Extract the (X, Y) coordinate from the center of the cell holding the provided text.  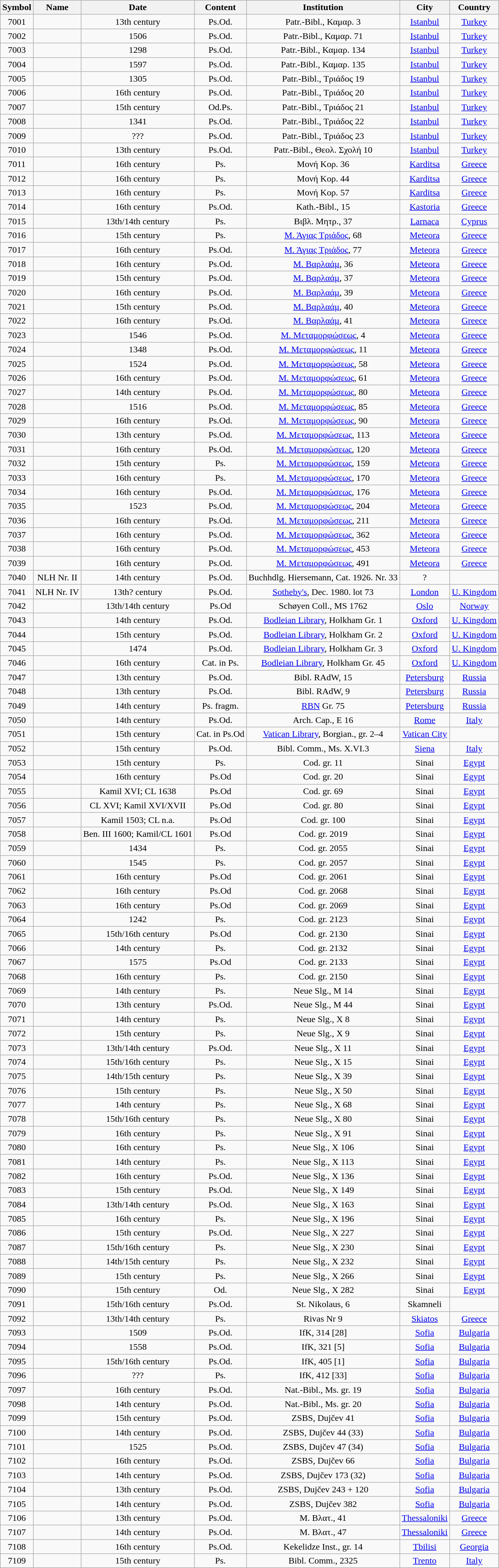
7046 (17, 663)
7060 (17, 862)
Neue Slg., X 68 (323, 1105)
Neue Slg., X 230 (323, 1247)
Schøyen Coll., MS 1762 (323, 606)
ZSBS, Dujčev 44 (33) (323, 1432)
7109 (17, 1561)
7105 (17, 1504)
Kath.-Bibl., 15 (323, 207)
7029 (17, 421)
1305 (138, 79)
7003 (17, 50)
7047 (17, 677)
7017 (17, 250)
Kastoria (425, 207)
Arch. Cap., E 16 (323, 720)
Patr.-Bibl., Καμαρ. 3 (323, 22)
Μ. Μεταμορφώσεως, 11 (323, 349)
7053 (17, 763)
7015 (17, 221)
? (425, 577)
Μ. Μεταμορφώσεως, 90 (323, 421)
7088 (17, 1261)
7004 (17, 64)
Bodleian Library, Holkham Gr. 2 (323, 635)
Μ. Βαρλαάμ, 39 (323, 292)
7008 (17, 121)
7061 (17, 877)
7097 (17, 1390)
Cod. gr. 2055 (323, 848)
Μ. Μεταμορφώσεως, 491 (323, 563)
7002 (17, 36)
Μ. Μεταμορφώσεως, 176 (323, 492)
Rivas Nr 9 (323, 1318)
Patr.-Bibl., Θεολ. Σχολή 10 (323, 150)
Neue Slg., M 14 (323, 991)
Vatican City (425, 734)
Country (474, 7)
7062 (17, 891)
7084 (17, 1204)
7033 (17, 478)
7036 (17, 520)
Neue Slg., X 227 (323, 1233)
Neue Slg., X 163 (323, 1204)
Nat.-Bibl., Ms. gr. 19 (323, 1390)
7012 (17, 179)
IfK, 412 [33] (323, 1376)
7037 (17, 535)
1525 (138, 1447)
Neue Slg., X 15 (323, 1062)
Norway (474, 606)
7092 (17, 1318)
Neue Slg., X 8 (323, 1019)
7077 (17, 1105)
7018 (17, 264)
Μονή Κορ. 44 (323, 179)
Bibl. Comm., 2325 (323, 1561)
7019 (17, 278)
NLH Nr. IV (57, 592)
7090 (17, 1290)
Cod. gr. 2132 (323, 948)
7009 (17, 136)
Neue Slg., X 149 (323, 1190)
7063 (17, 905)
Cod. gr. 2133 (323, 962)
Kamil 1503; CL n.a. (138, 820)
7082 (17, 1176)
7100 (17, 1432)
Patr.-Bibl., Καμαρ. 135 (323, 64)
ZSBS, Dujčev 41 (323, 1418)
London (425, 592)
Buchhdlg. Hiersemann, Cat. 1926. Nr. 33 (323, 577)
ZSBS, Dujčev 243 + 120 (323, 1489)
Cod. gr. 2068 (323, 891)
7022 (17, 321)
Larnaca (425, 221)
City (425, 7)
7104 (17, 1489)
Patr.-Bibl., Τριάδος 22 (323, 121)
Cat. in Ps. (221, 663)
7107 (17, 1532)
1506 (138, 36)
Neue Slg., X 196 (323, 1219)
Μ. Μεταμορφώσεως, 80 (323, 392)
Μ. Μεταμορφώσεως, 4 (323, 335)
Date (138, 7)
Nat.-Bibl., Ms. gr. 20 (323, 1404)
7057 (17, 820)
7031 (17, 449)
1545 (138, 862)
Vatican Library, Borgian., gr. 2–4 (323, 734)
Μονή Κορ. 36 (323, 164)
7106 (17, 1518)
7050 (17, 720)
Μ. Μεταμορφώσεως, 453 (323, 549)
7073 (17, 1048)
Μ. Μεταμορφώσεως, 170 (323, 478)
7074 (17, 1062)
7069 (17, 991)
Patr.-Bibl., Τριάδος 23 (323, 136)
1348 (138, 349)
7067 (17, 962)
Μ. Μεταμορφώσεως, 61 (323, 378)
7049 (17, 706)
IfK, 321 [5] (323, 1347)
7059 (17, 848)
7040 (17, 577)
7056 (17, 805)
7094 (17, 1347)
Od.Ps. (221, 107)
Μ. Βαρλαάμ, 37 (323, 278)
NLH Nr. II (57, 577)
Neue Slg., X 106 (323, 1148)
Bibl. Comm., Ms. X.VI.3 (323, 748)
1523 (138, 506)
7007 (17, 107)
Cod. gr. 2061 (323, 877)
7108 (17, 1547)
7081 (17, 1162)
7051 (17, 734)
Bibl. RAdW, 15 (323, 677)
Patr.-Bibl., Καμαρ. 71 (323, 36)
Μ. Μεταμορφώσεως, 85 (323, 406)
Neue Slg., X 50 (323, 1091)
7068 (17, 976)
Μ. Βαρλαάμ, 40 (323, 307)
Neue Slg., X 136 (323, 1176)
Symbol (17, 7)
7096 (17, 1376)
7071 (17, 1019)
Cod. gr. 2123 (323, 920)
Cod. gr. 20 (323, 777)
1575 (138, 962)
Cat. in Ps.Od (221, 734)
St. Nikolaus, 6 (323, 1304)
7089 (17, 1276)
7032 (17, 464)
7039 (17, 563)
Cyprus (474, 221)
Cod. gr. 69 (323, 791)
7058 (17, 834)
7027 (17, 392)
1434 (138, 848)
Μ. Μεταμορφώσεως, 362 (323, 535)
7038 (17, 549)
Neue Slg., X 91 (323, 1133)
Μ. Βλατ., 47 (323, 1532)
7079 (17, 1133)
Rome (425, 720)
7020 (17, 292)
CL XVI; Kamil XVI/XVII (138, 805)
Skiatos (425, 1318)
Neue Slg., X 113 (323, 1162)
1516 (138, 406)
1474 (138, 649)
7101 (17, 1447)
7005 (17, 79)
Oslo (425, 606)
7013 (17, 193)
7064 (17, 920)
Cod. gr. 2150 (323, 976)
7043 (17, 620)
Μ. Μεταμορφώσεως, 204 (323, 506)
7011 (17, 164)
7093 (17, 1333)
Name (57, 7)
IfK, 314 [28] (323, 1333)
7078 (17, 1119)
7066 (17, 948)
Tbilisi (425, 1547)
7014 (17, 207)
Neue Slg., X 282 (323, 1290)
7098 (17, 1404)
Patr.-Bibl., Τριάδος 21 (323, 107)
7085 (17, 1219)
Sotheby's, Dec. 1980. lot 73 (323, 592)
7010 (17, 150)
7044 (17, 635)
Patr.-Bibl., Τριάδος 19 (323, 79)
1597 (138, 64)
7076 (17, 1091)
Μ. Άγιας Τριάδος, 68 (323, 235)
7095 (17, 1361)
Bodleian Library, Holkham Gr. 45 (323, 663)
Content (221, 7)
Siena (425, 748)
7026 (17, 378)
7065 (17, 934)
7070 (17, 1005)
Μ. Βλατ., 41 (323, 1518)
Neue Slg., X 232 (323, 1261)
7023 (17, 335)
Kekelidze Inst., gr. 14 (323, 1547)
Μ. Μεταμορφώσεως, 120 (323, 449)
Ben. III 1600; Kamil/CL 1601 (138, 834)
7103 (17, 1475)
Cod. gr. 2069 (323, 905)
Bodleian Library, Holkham Gr. 3 (323, 649)
7091 (17, 1304)
Trento (425, 1561)
ZSBS, Dujčev 173 (32) (323, 1475)
7045 (17, 649)
Cod. gr. 2057 (323, 862)
7048 (17, 692)
Μ. Μεταμορφώσεως, 211 (323, 520)
Bibl. RAdW, 9 (323, 692)
Cod. gr. 2019 (323, 834)
Ps. fragm. (221, 706)
Neue Slg., M 44 (323, 1005)
1524 (138, 364)
1509 (138, 1333)
7041 (17, 592)
Kamil XVI; CL 1638 (138, 791)
7087 (17, 1247)
Βιβλ. Μητρ., 37 (323, 221)
7028 (17, 406)
7055 (17, 791)
7086 (17, 1233)
Μ. Βαρλαάμ, 36 (323, 264)
7016 (17, 235)
Neue Slg., X 80 (323, 1119)
Patr.-Bibl., Τριάδος 20 (323, 93)
Skamneli (425, 1304)
7075 (17, 1076)
Od. (221, 1290)
IfK, 405 [1] (323, 1361)
7030 (17, 435)
Cod. gr. 2130 (323, 934)
7054 (17, 777)
Bodleian Library, Holkham Gr. 1 (323, 620)
1341 (138, 121)
7072 (17, 1033)
7083 (17, 1190)
Μονή Κορ. 57 (323, 193)
7052 (17, 748)
Cod. gr. 100 (323, 820)
Institution (323, 7)
7102 (17, 1461)
ZSBS, Dujčev 382 (323, 1504)
Μ. Βαρλαάμ, 41 (323, 321)
7034 (17, 492)
Georgia (474, 1547)
1546 (138, 335)
7025 (17, 364)
ZSBS, Dujčev 47 (34) (323, 1447)
Μ. Μεταμορφώσεως, 113 (323, 435)
1242 (138, 920)
Μ. Μεταμορφώσεως, 159 (323, 464)
RBN Gr. 75 (323, 706)
Neue Slg., X 11 (323, 1048)
7006 (17, 93)
1558 (138, 1347)
7080 (17, 1148)
13th? century (138, 592)
7021 (17, 307)
Μ. Άγιας Τριάδος, 77 (323, 250)
1298 (138, 50)
7099 (17, 1418)
Μ. Μεταμορφώσεως, 58 (323, 364)
Patr.-Bibl., Καμαρ. 134 (323, 50)
ZSBS, Dujčev 66 (323, 1461)
Neue Slg., X 39 (323, 1076)
Cod. gr. 80 (323, 805)
7001 (17, 22)
7042 (17, 606)
Neue Slg., X 9 (323, 1033)
Neue Slg., X 266 (323, 1276)
Cod. gr. 11 (323, 763)
7035 (17, 506)
7024 (17, 349)
